Determine the (X, Y) coordinate at the center of the cell enclosing the given text.  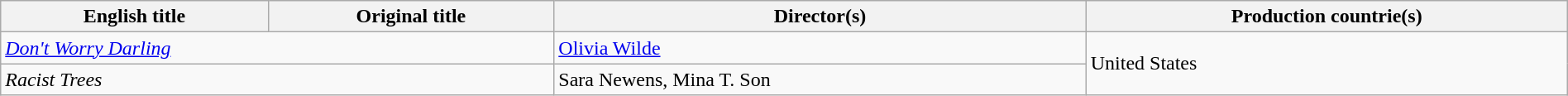
Original title (411, 17)
English title (134, 17)
Olivia Wilde (820, 48)
Sara Newens, Mina T. Son (820, 79)
Don't Worry Darling (278, 48)
Director(s) (820, 17)
Racist Trees (278, 79)
United States (1327, 64)
Production countrie(s) (1327, 17)
